Pinpoint the cell where the given text exists, returning its (X, Y) midpoint coordinate. 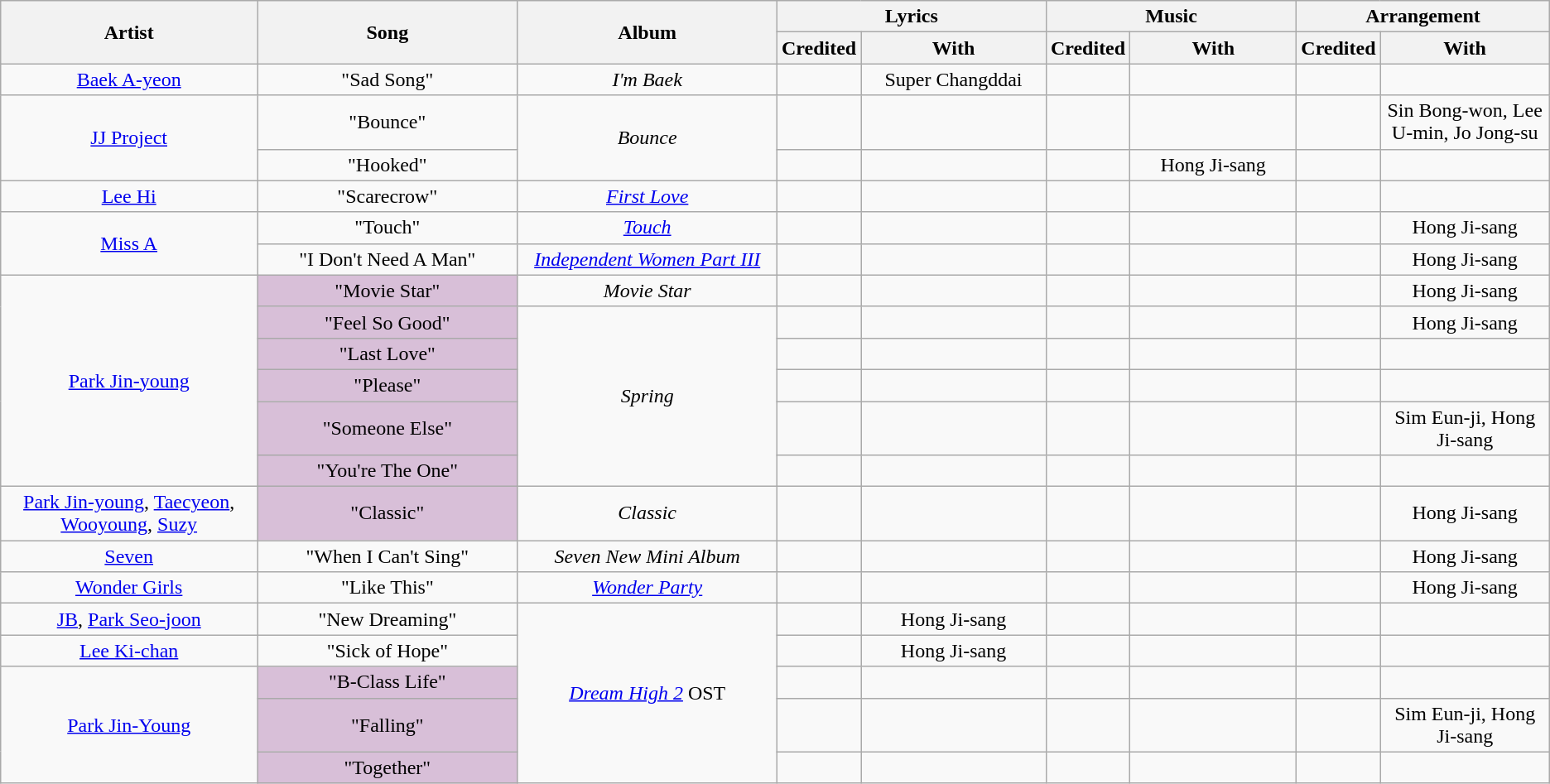
"Hooked" (387, 165)
Lyrics (911, 17)
"Last Love" (387, 354)
"Movie Star" (387, 291)
Park Jin-Young (129, 725)
Touch (647, 228)
Movie Star (647, 291)
"Together" (387, 767)
Independent Women Part III (647, 259)
Seven New Mini Album (647, 556)
I'm Baek (647, 79)
Music (1171, 17)
"You're The One" (387, 471)
"Classic" (387, 513)
"New Dreaming" (387, 619)
Arrangement (1422, 17)
"Sad Song" (387, 79)
Lee Hi (129, 196)
Bounce (647, 137)
"Scarecrow" (387, 196)
Sin Bong-won, Lee U-min, Jo Jong-su (1465, 123)
"When I Can't Sing" (387, 556)
"Sick of Hope" (387, 651)
"Feel So Good" (387, 322)
"Please" (387, 385)
"I Don't Need A Man" (387, 259)
Seven (129, 556)
Classic (647, 513)
Lee Ki-chan (129, 651)
"Falling" (387, 725)
Park Jin-young (129, 381)
JB, Park Seo-joon (129, 619)
Dream High 2 OST (647, 694)
Song (387, 32)
First Love (647, 196)
"Someone Else" (387, 427)
JJ Project (129, 137)
"B-Class Life" (387, 682)
Album (647, 32)
Super Changddai (954, 79)
Miss A (129, 243)
Artist (129, 32)
Wonder Girls (129, 588)
Wonder Party (647, 588)
Park Jin-young, Taecyeon, Wooyoung, Suzy (129, 513)
"Like This" (387, 588)
"Bounce" (387, 123)
Baek A-yeon (129, 79)
Spring (647, 396)
"Touch" (387, 228)
